Return the (X, Y) coordinate for the center point of the cell that contains the specified text.  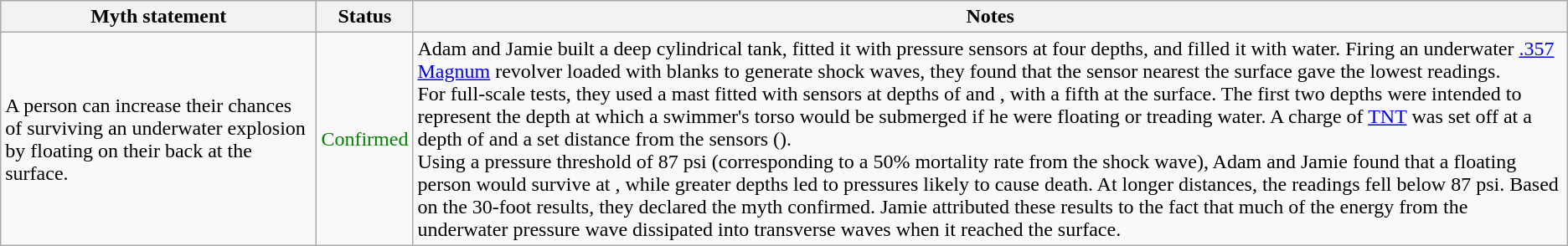
Confirmed (365, 139)
Status (365, 17)
A person can increase their chances of surviving an underwater explosion by floating on their back at the surface. (159, 139)
Notes (990, 17)
Myth statement (159, 17)
